Output the (X, Y) coordinate of the center of the cell containing the given text.  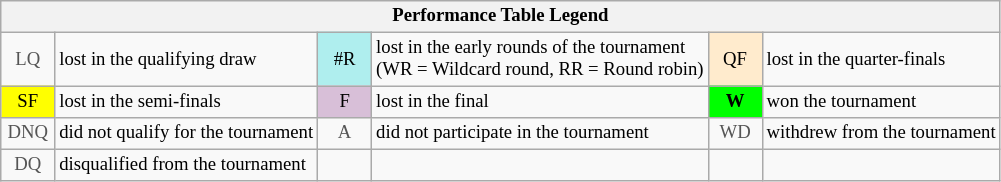
lost in the qualifying draw (186, 60)
W (735, 102)
A (345, 134)
QF (735, 60)
WD (735, 134)
did not qualify for the tournament (186, 134)
lost in the quarter-finals (881, 60)
Performance Table Legend (500, 16)
LQ (28, 60)
SF (28, 102)
F (345, 102)
#R (345, 60)
DNQ (28, 134)
did not participate in the tournament (540, 134)
DQ (28, 166)
lost in the semi-finals (186, 102)
withdrew from the tournament (881, 134)
lost in the early rounds of the tournament(WR = Wildcard round, RR = Round robin) (540, 60)
disqualified from the tournament (186, 166)
lost in the final (540, 102)
won the tournament (881, 102)
